Return [X, Y] of the center of cell containing provided text 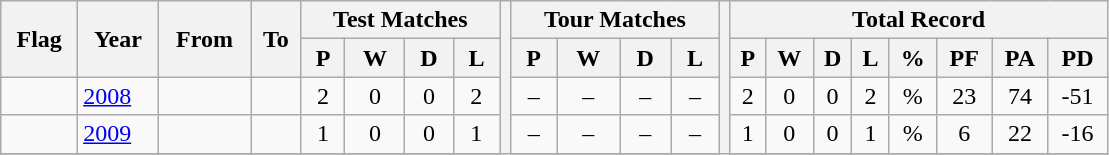
-51 [1078, 96]
From [204, 39]
Flag [40, 39]
2008 [118, 96]
Total Record [918, 20]
2009 [118, 134]
Tour Matches [616, 20]
PD [1078, 58]
74 [1020, 96]
PF [964, 58]
22 [1020, 134]
Test Matches [400, 20]
6 [964, 134]
To [276, 39]
23 [964, 96]
Year [118, 39]
PA [1020, 58]
-16 [1078, 134]
